From the cell containing the given text, extract its center point as (x, y) coordinate. 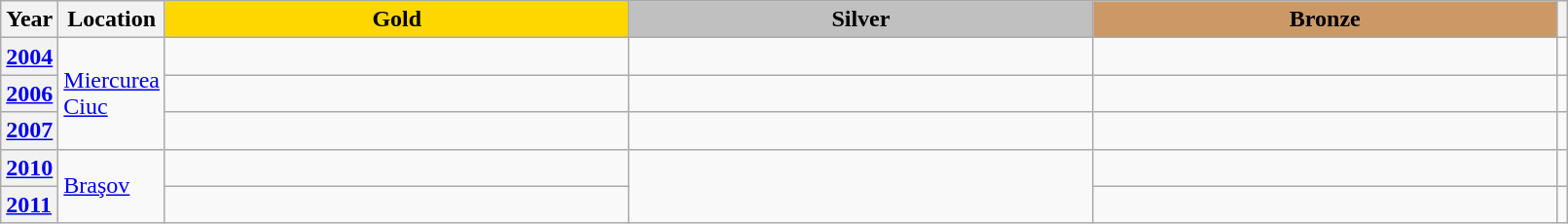
Braşov (112, 186)
2010 (29, 168)
2007 (29, 131)
Year (29, 19)
Bronze (1326, 19)
Miercurea Ciuc (112, 93)
Location (112, 19)
2011 (29, 205)
2004 (29, 56)
2006 (29, 93)
Gold (397, 19)
Silver (860, 19)
